Detect which cell encompasses the target text, then output its (X, Y) center coordinate. 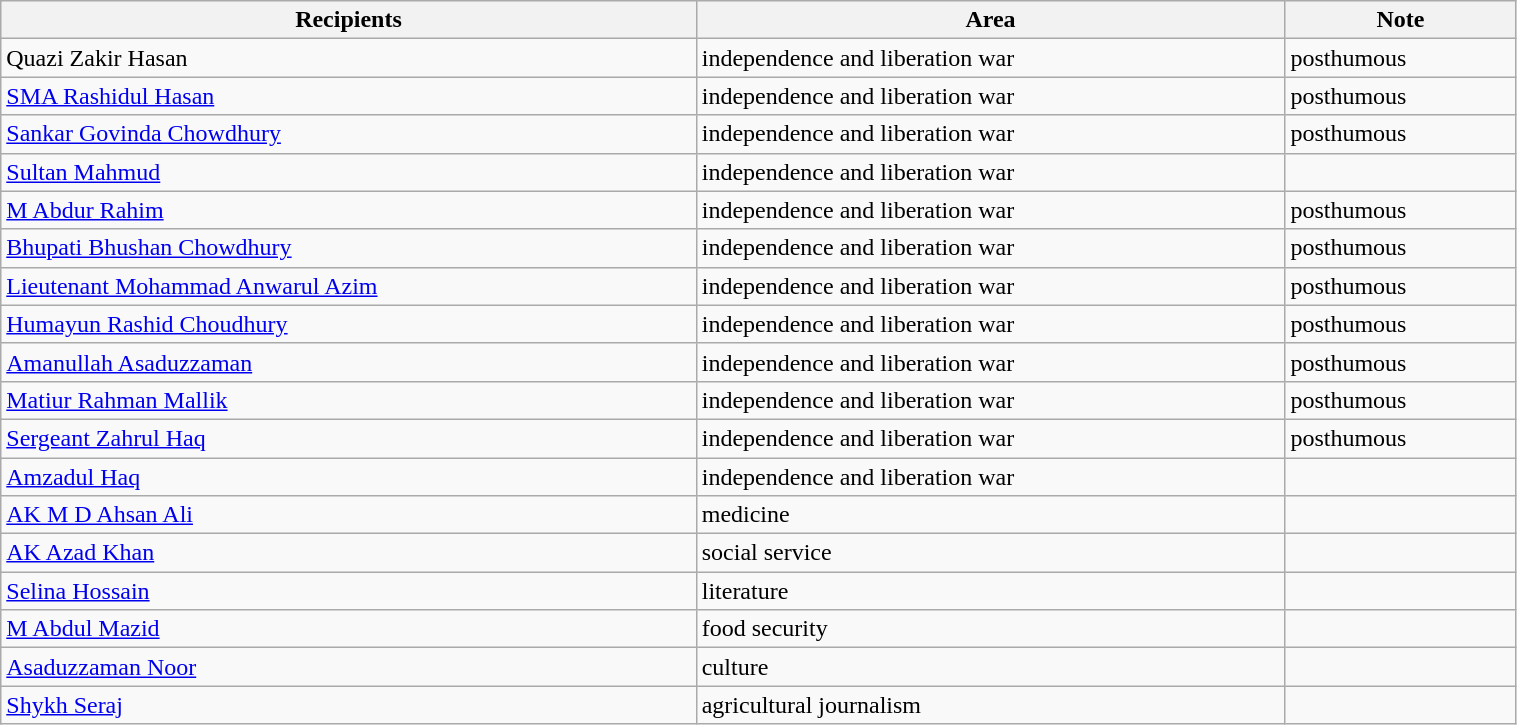
AK M D Ahsan Ali (348, 515)
Area (990, 20)
food security (990, 629)
M Abdul Mazid (348, 629)
Recipients (348, 20)
culture (990, 667)
agricultural journalism (990, 705)
Bhupati Bhushan Chowdhury (348, 248)
Shykh Seraj (348, 705)
Amanullah Asaduzzaman (348, 362)
Selina Hossain (348, 591)
literature (990, 591)
Sankar Govinda Chowdhury (348, 134)
Amzadul Haq (348, 477)
medicine (990, 515)
AK Azad Khan (348, 553)
M Abdur Rahim (348, 210)
social service (990, 553)
Lieutenant Mohammad Anwarul Azim (348, 286)
SMA Rashidul Hasan (348, 96)
Sergeant Zahrul Haq (348, 438)
Matiur Rahman Mallik (348, 400)
Quazi Zakir Hasan (348, 58)
Humayun Rashid Choudhury (348, 324)
Asaduzzaman Noor (348, 667)
Sultan Mahmud (348, 172)
Note (1400, 20)
